Output the [X, Y] coordinate of the center of the cell containing the given text.  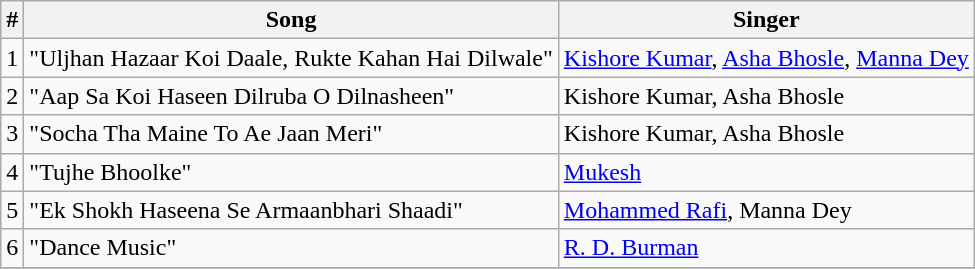
4 [12, 172]
3 [12, 134]
Singer [766, 20]
R. D. Burman [766, 248]
1 [12, 58]
"Dance Music" [291, 248]
5 [12, 210]
Mohammed Rafi, Manna Dey [766, 210]
2 [12, 96]
"Socha Tha Maine To Ae Jaan Meri" [291, 134]
6 [12, 248]
"Uljhan Hazaar Koi Daale, Rukte Kahan Hai Dilwale" [291, 58]
"Aap Sa Koi Haseen Dilruba O Dilnasheen" [291, 96]
Kishore Kumar, Asha Bhosle, Manna Dey [766, 58]
Song [291, 20]
# [12, 20]
"Ek Shokh Haseena Se Armaanbhari Shaadi" [291, 210]
Mukesh [766, 172]
"Tujhe Bhoolke" [291, 172]
